Identify which cell holds the provided text, then report its (X, Y) central coordinate. 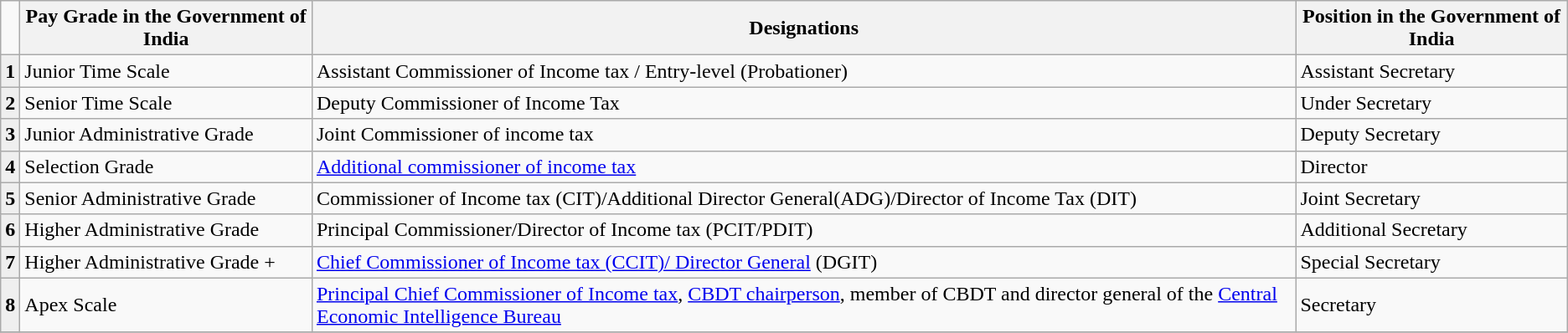
Junior Time Scale (166, 71)
7 (10, 262)
Designations (803, 28)
Secretary (1431, 305)
8 (10, 305)
Assistant Secretary (1431, 71)
Joint Secretary (1431, 198)
Senior Administrative Grade (166, 198)
5 (10, 198)
Position in the Government of India (1431, 28)
6 (10, 230)
Junior Administrative Grade (166, 135)
Selection Grade (166, 166)
Senior Time Scale (166, 103)
4 (10, 166)
Commissioner of Income tax (CIT)/Additional Director General(ADG)/Director of Income Tax (DIT) (803, 198)
2 (10, 103)
Apex Scale (166, 305)
Pay Grade in the Government of India (166, 28)
Principal Commissioner/Director of Income tax (PCIT/PDIT) (803, 230)
Principal Chief Commissioner of Income tax, CBDT chairperson, member of CBDT and director general of the Central Economic Intelligence Bureau (803, 305)
1 (10, 71)
Special Secretary (1431, 262)
Additional commissioner of income tax (803, 166)
3 (10, 135)
Joint Commissioner of income tax (803, 135)
Deputy Secretary (1431, 135)
Additional Secretary (1431, 230)
Deputy Commissioner of Income Tax (803, 103)
Higher Administrative Grade + (166, 262)
Chief Commissioner of Income tax (CCIT)/ Director General (DGIT) (803, 262)
Higher Administrative Grade (166, 230)
Director (1431, 166)
Under Secretary (1431, 103)
Assistant Commissioner of Income tax / Entry-level (Probationer) (803, 71)
